Capture the cell that displays the provided text and extract its [x, y] central coordinate. 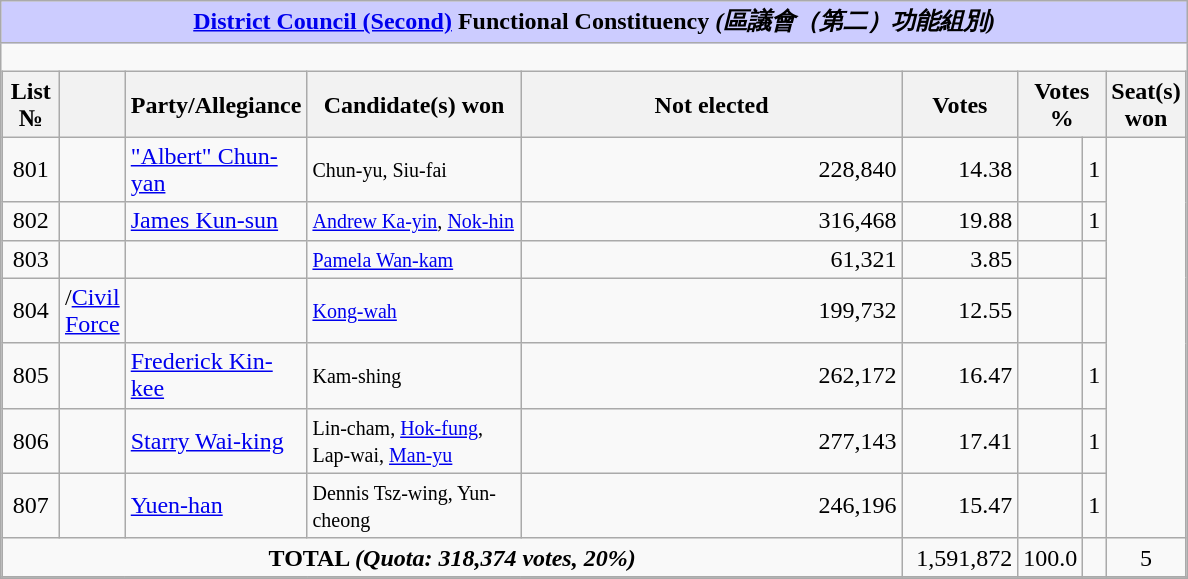
Frederick Kin-kee [216, 376]
61,321 [712, 259]
804 [30, 310]
262,172 [712, 376]
Kong-wah [414, 310]
District Council (Second) Functional Constituency (區議會（第二）功能組別) [594, 22]
TOTAL (Quota: 318,374 votes, 20%) [452, 557]
"Albert" Chun-yan [216, 170]
Pamela Wan-kam [414, 259]
806 [30, 440]
19.88 [960, 221]
316,468 [712, 221]
5 [1146, 557]
Starry Wai-king [216, 440]
List № [30, 104]
246,196 [712, 506]
Lin-cham, Hok-fung, Lap-wai, Man-yu [414, 440]
100.0 [1050, 557]
Seat(s) won [1146, 104]
3.85 [960, 259]
Dennis Tsz-wing, Yun-cheong [414, 506]
Party/Allegiance [216, 104]
17.41 [960, 440]
14.38 [960, 170]
807 [30, 506]
Chun-yu, Siu-fai [414, 170]
803 [30, 259]
16.47 [960, 376]
Andrew Ka-yin, Nok-hin [414, 221]
James Kun-sun [216, 221]
Kam-shing [414, 376]
12.55 [960, 310]
Candidate(s) won [414, 104]
1,591,872 [960, 557]
Not elected [712, 104]
199,732 [712, 310]
Votes [960, 104]
801 [30, 170]
805 [30, 376]
Yuen-han [216, 506]
/Civil Force [92, 310]
802 [30, 221]
15.47 [960, 506]
Votes % [1062, 104]
228,840 [712, 170]
277,143 [712, 440]
